From the cell containing the given text, extract its center point as [x, y] coordinate. 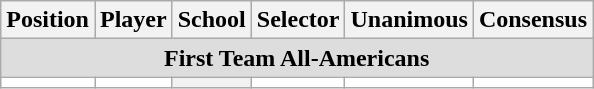
Position [48, 20]
Selector [298, 20]
Consensus [532, 20]
School [212, 20]
Unanimous [409, 20]
First Team All-Americans [297, 58]
Player [133, 20]
